Search for the cell housing the specified text and yield its (x, y) center coordinate. 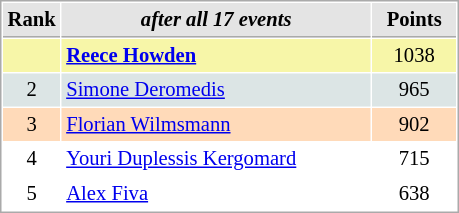
3 (32, 124)
Florian Wilmsmann (216, 124)
Simone Deromedis (216, 90)
638 (414, 194)
4 (32, 158)
715 (414, 158)
Alex Fiva (216, 194)
1038 (414, 56)
965 (414, 90)
Points (414, 20)
after all 17 events (216, 20)
Reece Howden (216, 56)
5 (32, 194)
Rank (32, 20)
902 (414, 124)
2 (32, 90)
Youri Duplessis Kergomard (216, 158)
